Pinpoint the cell where the given text exists, returning its (X, Y) midpoint coordinate. 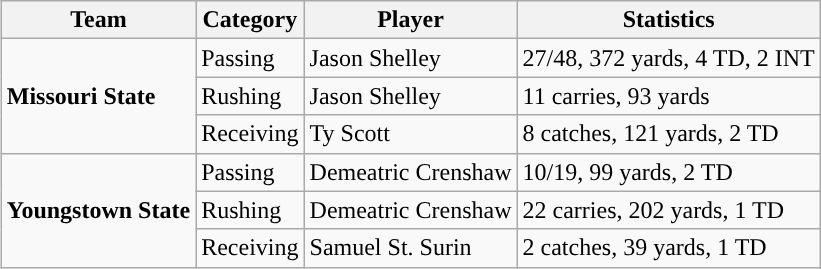
Category (250, 20)
Missouri State (98, 96)
Team (98, 20)
2 catches, 39 yards, 1 TD (668, 248)
Youngstown State (98, 210)
Ty Scott (410, 134)
10/19, 99 yards, 2 TD (668, 172)
Samuel St. Surin (410, 248)
Statistics (668, 20)
8 catches, 121 yards, 2 TD (668, 134)
Player (410, 20)
22 carries, 202 yards, 1 TD (668, 210)
11 carries, 93 yards (668, 96)
27/48, 372 yards, 4 TD, 2 INT (668, 58)
